Return (X, Y) of the center of cell containing provided text 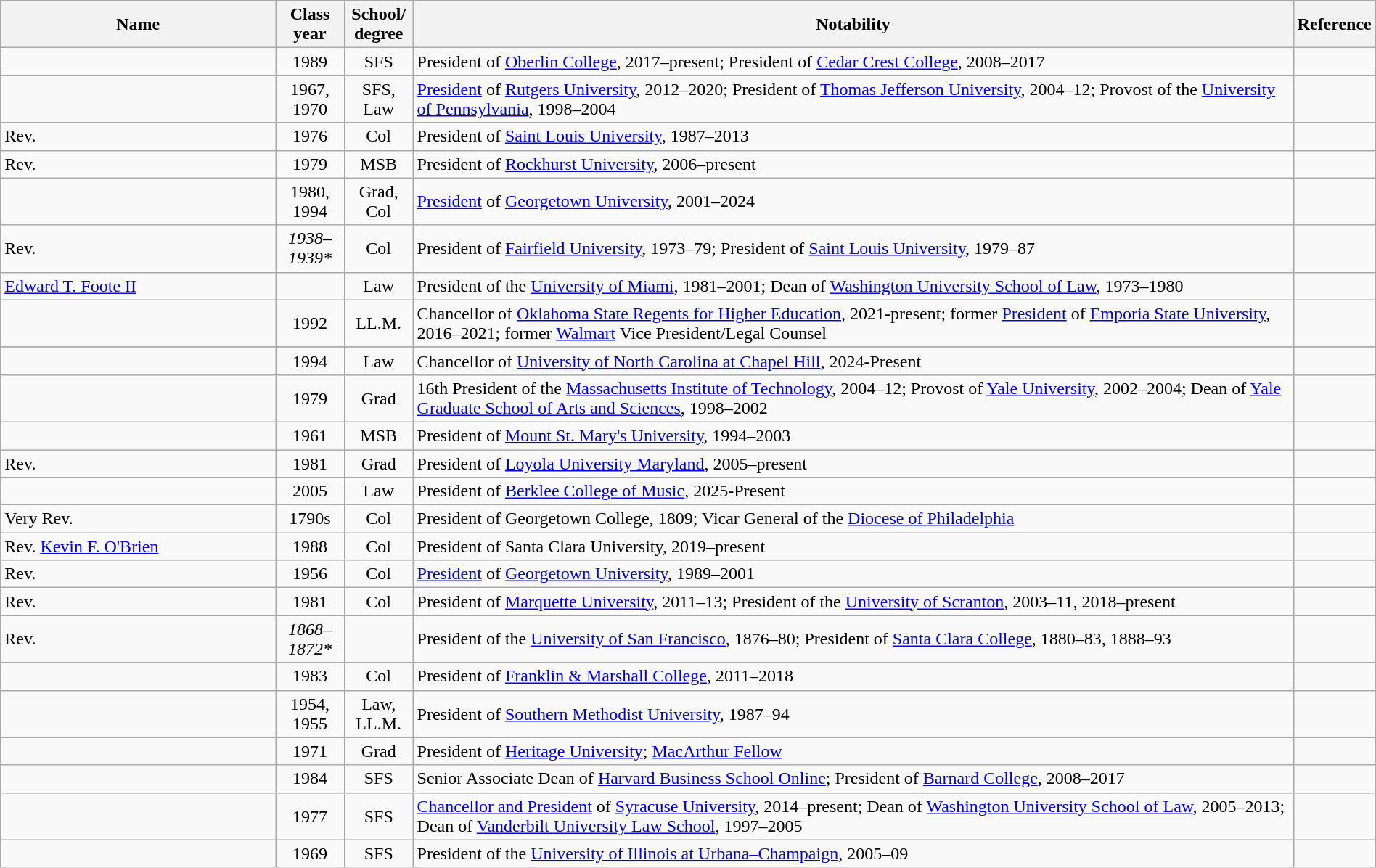
1971 (311, 751)
President of Berklee College of Music, 2025-Present (853, 491)
1938–1939* (311, 248)
1992 (311, 324)
Very Rev. (138, 519)
President of Santa Clara University, 2019–present (853, 546)
President of Oberlin College, 2017–present; President of Cedar Crest College, 2008–2017 (853, 62)
President of Fairfield University, 1973–79; President of Saint Louis University, 1979–87 (853, 248)
President of Southern Methodist University, 1987–94 (853, 714)
President of Marquette University, 2011–13; President of the University of Scranton, 2003–11, 2018–present (853, 602)
1994 (311, 361)
President of Rutgers University, 2012–2020; President of Thomas Jefferson University, 2004–12; Provost of the University of Pennsylvania, 1998–2004 (853, 99)
School/degree (379, 25)
President of Mount St. Mary's University, 1994–2003 (853, 435)
President of Heritage University; MacArthur Fellow (853, 751)
1977 (311, 816)
Senior Associate Dean of Harvard Business School Online; President of Barnard College, 2008–2017 (853, 779)
2005 (311, 491)
1961 (311, 435)
President of the University of San Francisco, 1876–80; President of Santa Clara College, 1880–83, 1888–93 (853, 639)
1790s (311, 519)
Notability (853, 25)
Chancellor of University of North Carolina at Chapel Hill, 2024-Present (853, 361)
President of Saint Louis University, 1987–2013 (853, 136)
1980,1994 (311, 202)
Reference (1334, 25)
President of Georgetown University, 2001–2024 (853, 202)
Name (138, 25)
1956 (311, 574)
1988 (311, 546)
President of Rockhurst University, 2006–present (853, 164)
President of the University of Illinois at Urbana–Champaign, 2005–09 (853, 853)
President of Franklin & Marshall College, 2011–2018 (853, 676)
Grad,Col (379, 202)
1969 (311, 853)
President of the University of Miami, 1981–2001; Dean of Washington University School of Law, 1973–1980 (853, 286)
1967,1970 (311, 99)
1868–1872* (311, 639)
President of Loyola University Maryland, 2005–present (853, 464)
SFS,Law (379, 99)
President of Georgetown College, 1809; Vicar General of the Diocese of Philadelphia (853, 519)
Law,LL.M. (379, 714)
1976 (311, 136)
LL.M. (379, 324)
1983 (311, 676)
President of Georgetown University, 1989–2001 (853, 574)
Edward T. Foote II (138, 286)
1989 (311, 62)
1954,1955 (311, 714)
1984 (311, 779)
Rev. Kevin F. O'Brien (138, 546)
Class year (311, 25)
